Determine the [x, y] coordinate at the center of the cell enclosing the given text.  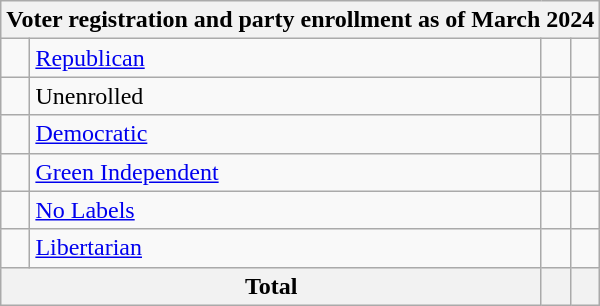
Voter registration and party enrollment as of March 2024 [300, 20]
Unenrolled [286, 96]
No Labels [286, 210]
Total [272, 286]
Republican [286, 58]
Libertarian [286, 248]
Democratic [286, 134]
Green Independent [286, 172]
